Scan for the cell matching the given text and deliver its (x, y) coordinate at center. 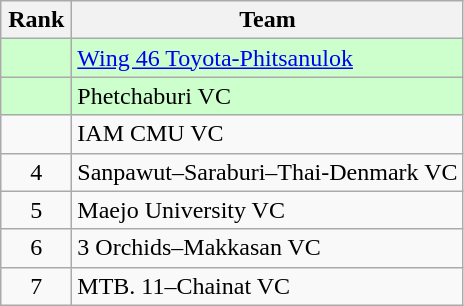
Rank (36, 20)
Sanpawut–Saraburi–Thai-Denmark VC (268, 172)
Maejo University VC (268, 210)
MTB. 11–Chainat VC (268, 286)
3 Orchids–Makkasan VC (268, 248)
IAM CMU VC (268, 134)
Team (268, 20)
Wing 46 Toyota-Phitsanulok (268, 58)
Phetchaburi VC (268, 96)
5 (36, 210)
6 (36, 248)
7 (36, 286)
4 (36, 172)
